Determine the (X, Y) coordinate at the center of the cell enclosing the given text.  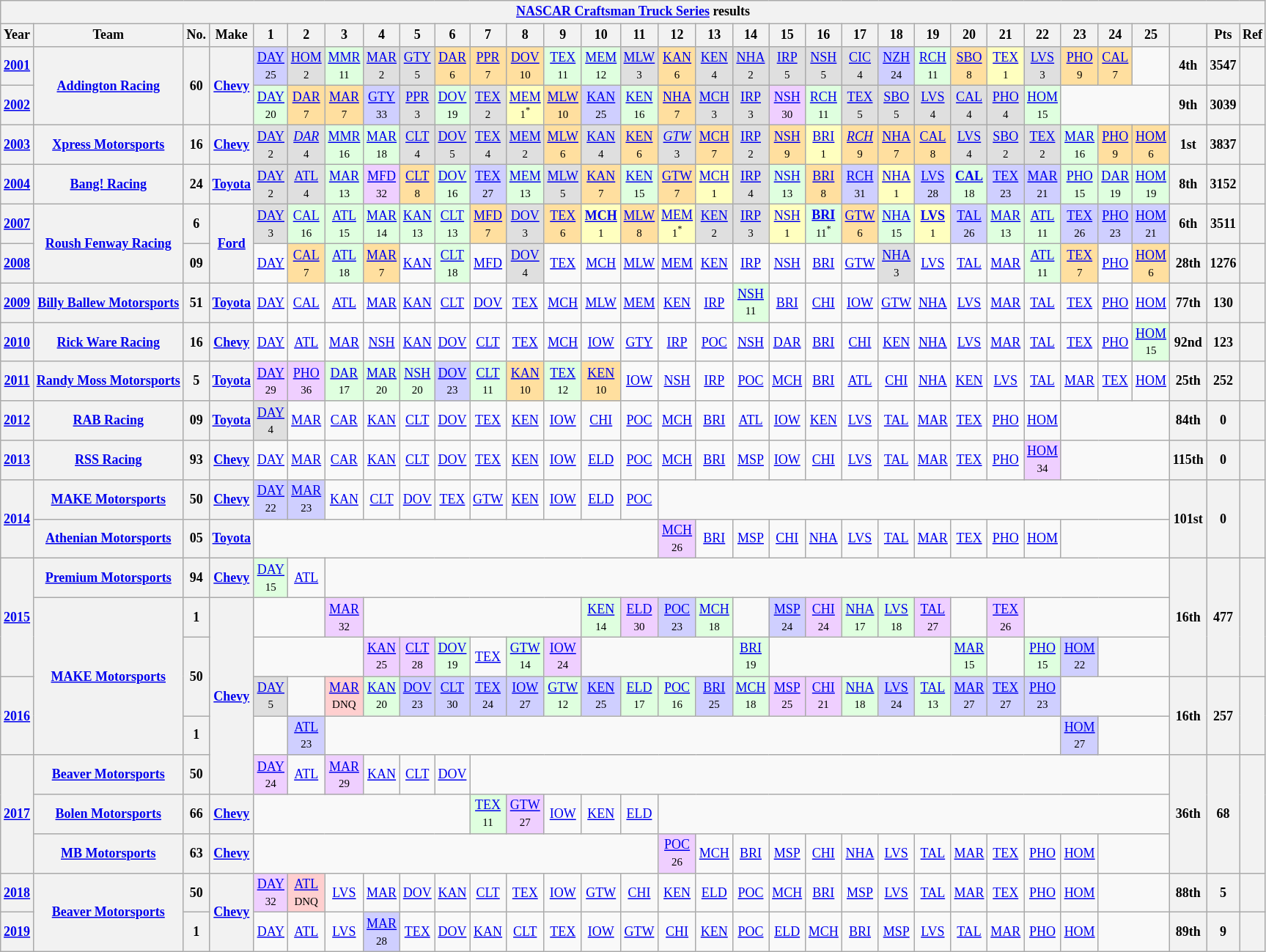
2004 (18, 185)
CLT18 (452, 263)
NSH9 (787, 145)
23 (1079, 35)
MAR32 (345, 617)
IOW24 (563, 657)
ATL18 (345, 263)
GTW6 (860, 224)
CAL8 (933, 145)
RCH31 (860, 185)
SBO2 (1006, 145)
MEM13 (525, 185)
101st (1188, 519)
ELD30 (639, 617)
MFD (488, 263)
MAR27 (969, 696)
68 (1223, 813)
7 (488, 35)
DAY32 (271, 893)
25th (1188, 381)
2010 (18, 342)
8th (1188, 185)
MAR21 (1042, 185)
MAR14 (382, 224)
NASCAR Craftsman Truck Series results (633, 12)
DAR7 (306, 106)
GTY33 (382, 106)
KAN6 (677, 66)
GTW12 (563, 696)
CLT11 (488, 381)
RSS Racing (108, 460)
CAL18 (969, 185)
36th (1188, 813)
DAY22 (271, 499)
MFD32 (382, 185)
RCH9 (860, 145)
MLW6 (563, 145)
PHO4 (1006, 106)
NHA2 (751, 66)
9th (1188, 106)
NSH5 (824, 66)
LVS18 (897, 617)
MAR28 (382, 932)
Premium Motorsports (108, 578)
DAY5 (271, 696)
MAR29 (345, 775)
1st (1188, 145)
KAN20 (382, 696)
GTW3 (677, 145)
DAY3 (271, 224)
GTW14 (525, 657)
115th (1188, 460)
3039 (1223, 106)
HOM27 (1079, 735)
KEN4 (714, 66)
NSH13 (787, 185)
12 (677, 35)
NSH1 (787, 224)
Ref (1253, 35)
KEN14 (601, 617)
POC16 (677, 696)
TAL26 (969, 224)
GTW27 (525, 814)
BRI11* (824, 224)
KAN13 (417, 224)
BRI1 (824, 145)
DOV3 (525, 224)
NSH30 (787, 106)
2017 (18, 813)
DOV4 (525, 263)
NHA17 (860, 617)
3152 (1223, 185)
SBO8 (969, 66)
2015 (18, 617)
CIC4 (860, 66)
15 (787, 35)
Rick Ware Racing (108, 342)
28th (1188, 263)
Year (18, 35)
Roush Fenway Racing (108, 243)
KAN10 (525, 381)
CHI24 (824, 617)
KAN7 (601, 185)
IRP2 (751, 145)
6th (1188, 224)
POC26 (677, 854)
DAY25 (271, 66)
MMR16 (345, 145)
CAL4 (969, 106)
DAR17 (345, 381)
25 (1151, 35)
NHA1 (897, 185)
88th (1188, 893)
DAR6 (452, 66)
NHA15 (897, 224)
CLT8 (417, 185)
2013 (18, 460)
3511 (1223, 224)
KEN16 (639, 106)
257 (1223, 715)
Xpress Motorsports (108, 145)
2003 (18, 145)
DAY29 (271, 381)
93 (196, 460)
NSH20 (417, 381)
MEM2 (525, 145)
94 (196, 578)
18 (897, 35)
2011 (18, 381)
21 (1006, 35)
TAL27 (933, 617)
DAR (787, 342)
TEX5 (860, 106)
KAN4 (601, 145)
No. (196, 35)
3837 (1223, 145)
CAL (306, 303)
BRI25 (714, 696)
2016 (18, 715)
RAB Racing (108, 421)
TAL13 (933, 696)
19 (933, 35)
PPR3 (417, 106)
MARDNQ (345, 696)
63 (196, 854)
DAY24 (271, 775)
KEN25 (601, 696)
Addington Racing (108, 86)
PPR7 (488, 66)
MSP24 (787, 617)
ATLDNQ (306, 893)
MAR16 (1079, 145)
MSP25 (787, 696)
2 (306, 35)
MAR15 (969, 657)
NHA18 (860, 696)
CLT30 (452, 696)
Pts (1223, 35)
GTW7 (677, 185)
2008 (18, 263)
66 (196, 814)
123 (1223, 342)
GTY5 (417, 66)
HOM22 (1079, 657)
2001 (18, 66)
MCH26 (677, 539)
MB Motorsports (108, 854)
252 (1223, 381)
2018 (18, 893)
DOV10 (525, 66)
DAR19 (1116, 185)
LVS3 (1042, 66)
NSH11 (751, 303)
TEX23 (1006, 185)
CLT28 (417, 657)
DAY4 (271, 421)
KEN6 (639, 145)
TEX1 (1006, 66)
10 (601, 35)
TEX7 (1079, 263)
MLW5 (563, 185)
CLT4 (417, 145)
NZH24 (897, 66)
MAR2 (382, 66)
GTY (639, 342)
3 (345, 35)
MMR11 (345, 66)
CHI21 (824, 696)
4 (382, 35)
60 (196, 86)
Randy Moss Motorsports (108, 381)
2007 (18, 224)
ELD17 (639, 696)
KEN2 (714, 224)
22 (1042, 35)
LVS24 (897, 696)
MFD7 (488, 224)
77th (1188, 303)
Make (232, 35)
MLW10 (563, 106)
HOM21 (1151, 224)
MAR20 (382, 381)
MCH7 (714, 145)
3547 (1223, 66)
130 (1223, 303)
Billy Ballew Motorsports (108, 303)
2019 (18, 932)
Bolen Motorsports (108, 814)
TEX12 (563, 381)
BRI8 (824, 185)
KEN15 (639, 185)
MCH3 (714, 106)
51 (196, 303)
IRP4 (751, 185)
DAY20 (271, 106)
MAR18 (382, 145)
CAL16 (306, 224)
MLW3 (639, 66)
20 (969, 35)
Athenian Motorsports (108, 539)
Bang! Racing (108, 185)
84th (1188, 421)
MAR23 (306, 499)
DOV16 (452, 185)
ATL4 (306, 185)
TEX24 (488, 696)
CLT13 (452, 224)
TEX4 (488, 145)
17 (860, 35)
IRP5 (787, 66)
4th (1188, 66)
1276 (1223, 263)
Ford (232, 243)
HOM2 (306, 66)
SBO5 (897, 106)
DAY15 (271, 578)
NHA3 (897, 263)
DAR4 (306, 145)
MLW8 (639, 224)
LVS28 (933, 185)
2012 (18, 421)
Team (108, 35)
TEX6 (563, 224)
DOV5 (452, 145)
2014 (18, 519)
HOM19 (1151, 185)
11 (639, 35)
14 (751, 35)
BRI19 (751, 657)
89th (1188, 932)
KEN10 (601, 381)
8 (525, 35)
2002 (18, 106)
ATL23 (306, 735)
PHO36 (306, 381)
2009 (18, 303)
HOM34 (1042, 460)
POC23 (677, 617)
MEM12 (601, 66)
477 (1223, 617)
13 (714, 35)
ATL15 (345, 224)
IOW27 (525, 696)
LVS1 (933, 224)
92nd (1188, 342)
05 (196, 539)
